Search for the cell housing the specified text and yield its [X, Y] center coordinate. 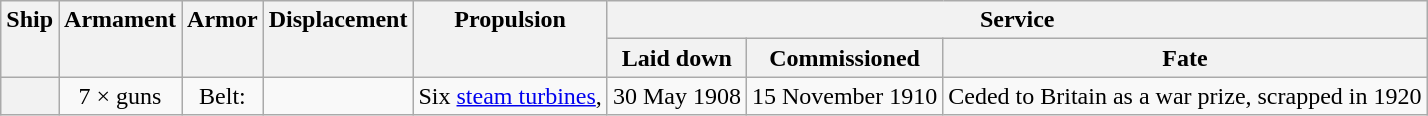
30 May 1908 [676, 96]
7 × guns [120, 96]
15 November 1910 [844, 96]
Propulsion [510, 39]
Belt: [223, 96]
Commissioned [844, 58]
Six steam turbines, [510, 96]
Armament [120, 39]
Fate [1185, 58]
Ceded to Britain as a war prize, scrapped in 1920 [1185, 96]
Service [1017, 20]
Displacement [338, 39]
Ship [30, 39]
Armor [223, 39]
Laid down [676, 58]
